Capture the cell that displays the provided text and extract its [x, y] central coordinate. 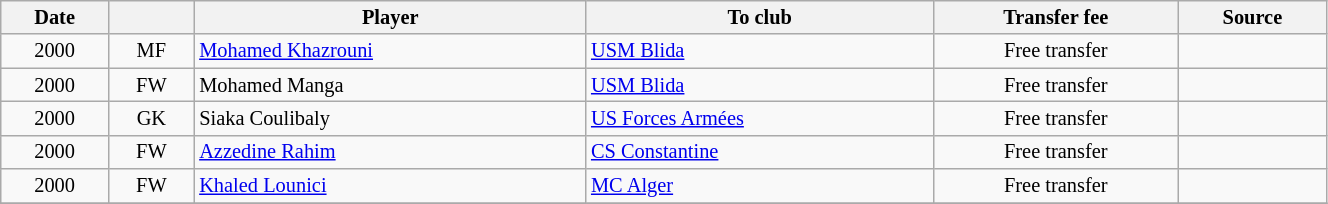
Transfer fee [1056, 17]
GK [151, 118]
Player [390, 17]
Date [55, 17]
Source [1252, 17]
To club [760, 17]
Mohamed Khazrouni [390, 51]
MC Alger [760, 186]
CS Constantine [760, 152]
Siaka Coulibaly [390, 118]
MF [151, 51]
Khaled Lounici [390, 186]
Mohamed Manga [390, 85]
US Forces Armées [760, 118]
Azzedine Rahim [390, 152]
